Extract the [X, Y] coordinate from the center of the cell holding the provided text.  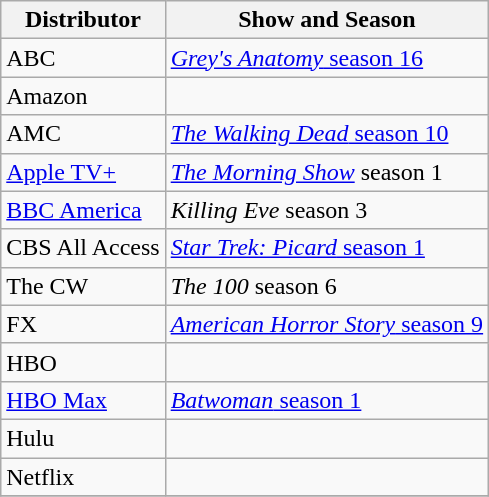
CBS All Access [83, 248]
American Horror Story season 9 [326, 324]
The Morning Show season 1 [326, 172]
HBO Max [83, 400]
Amazon [83, 96]
Apple TV+ [83, 172]
The CW [83, 286]
Netflix [83, 477]
Show and Season [326, 20]
FX [83, 324]
Distributor [83, 20]
AMC [83, 134]
Grey's Anatomy season 16 [326, 58]
The 100 season 6 [326, 286]
The Walking Dead season 10 [326, 134]
Batwoman season 1 [326, 400]
HBO [83, 362]
BBC America [83, 210]
Star Trek: Picard season 1 [326, 248]
ABC [83, 58]
Killing Eve season 3 [326, 210]
Hulu [83, 438]
